From the cell containing the given text, extract its center point as [x, y] coordinate. 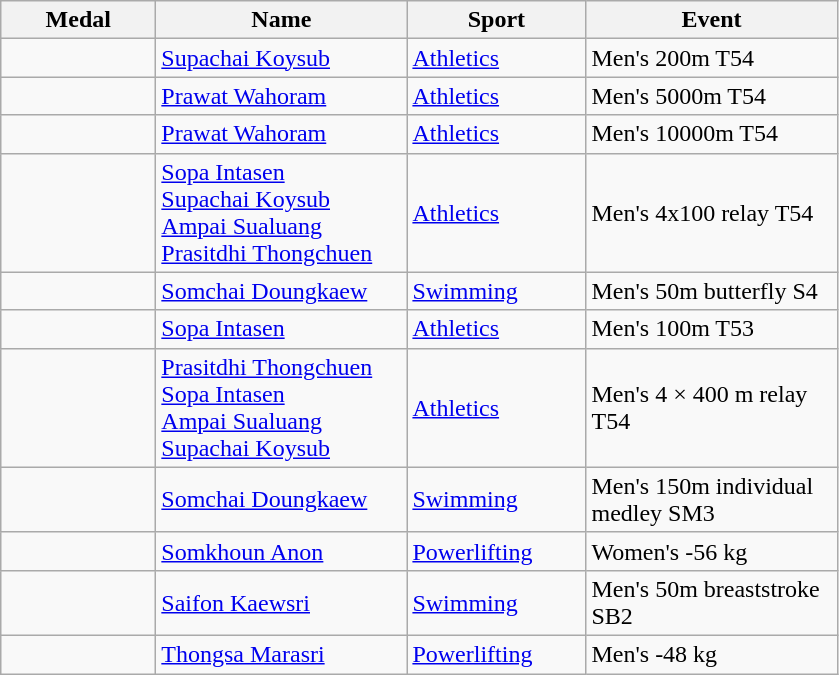
Medal [78, 20]
Name [282, 20]
Thongsa Marasri [282, 654]
Men's 50m butterfly S4 [712, 291]
Supachai Koysub [282, 58]
Men's 10000m T54 [712, 134]
Men's -48 kg [712, 654]
Women's -56 kg [712, 551]
Men's 150m individual medley SM3 [712, 500]
Sopa Intasen Supachai Koysub Ampai Sualuang Prasitdhi Thongchuen [282, 212]
Event [712, 20]
Men's 4x100 relay T54 [712, 212]
Men's 200m T54 [712, 58]
Prasitdhi Thongchuen Sopa Intasen Ampai Sualuang Supachai Koysub [282, 408]
Somkhoun Anon [282, 551]
Sport [496, 20]
Men's 100m T53 [712, 329]
Men's 4 × 400 m relay T54 [712, 408]
Men's 5000m T54 [712, 96]
Sopa Intasen [282, 329]
Saifon Kaewsri [282, 602]
Men's 50m breaststroke SB2 [712, 602]
